Scan for the cell matching the given text and deliver its (X, Y) coordinate at center. 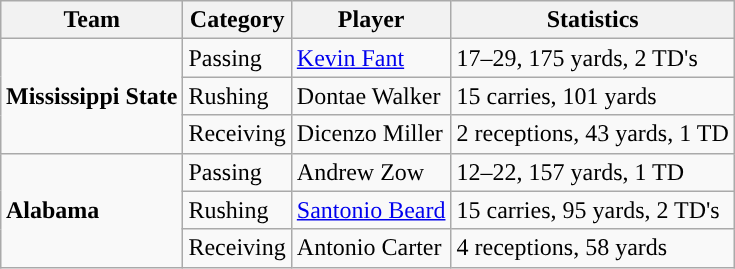
Andrew Zow (371, 172)
Player (371, 20)
12–22, 157 yards, 1 TD (592, 172)
Santonio Beard (371, 210)
15 carries, 101 yards (592, 96)
Dontae Walker (371, 96)
Alabama (91, 210)
4 receptions, 58 yards (592, 248)
Kevin Fant (371, 58)
Mississippi State (91, 96)
Team (91, 20)
Dicenzo Miller (371, 134)
Statistics (592, 20)
2 receptions, 43 yards, 1 TD (592, 134)
17–29, 175 yards, 2 TD's (592, 58)
Category (237, 20)
Antonio Carter (371, 248)
15 carries, 95 yards, 2 TD's (592, 210)
